Locate the cell with the specified text and output its (X, Y) center coordinate. 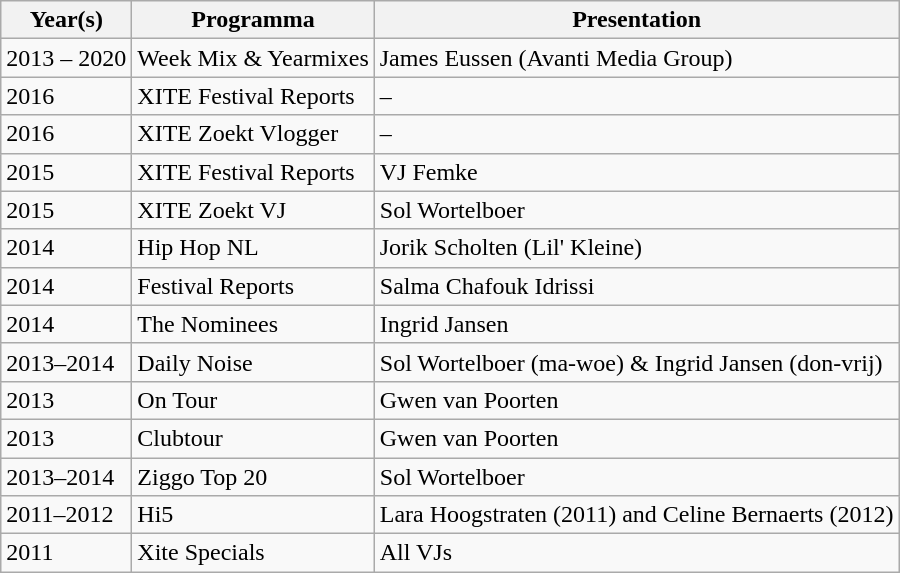
Xite Specials (253, 553)
Week Mix & Yearmixes (253, 58)
Festival Reports (253, 286)
Year(s) (66, 20)
Ziggo Top 20 (253, 477)
Salma Chafouk Idrissi (636, 286)
2011–2012 (66, 515)
XITE Zoekt Vlogger (253, 134)
2013 – 2020 (66, 58)
Hip Hop NL (253, 248)
2011 (66, 553)
VJ Femke (636, 172)
James Eussen (Avanti Media Group) (636, 58)
Presentation (636, 20)
Ingrid Jansen (636, 324)
On Tour (253, 400)
Sol Wortelboer (ma-woe) & Ingrid Jansen (don-vrij) (636, 362)
Lara Hoogstraten (2011) and Celine Bernaerts (2012) (636, 515)
The Nominees (253, 324)
Programma (253, 20)
XITE Zoekt VJ (253, 210)
Jorik Scholten (Lil' Kleine) (636, 248)
All VJs (636, 553)
Clubtour (253, 438)
Daily Noise (253, 362)
Hi5 (253, 515)
